Search for the cell housing the specified text and yield its (X, Y) center coordinate. 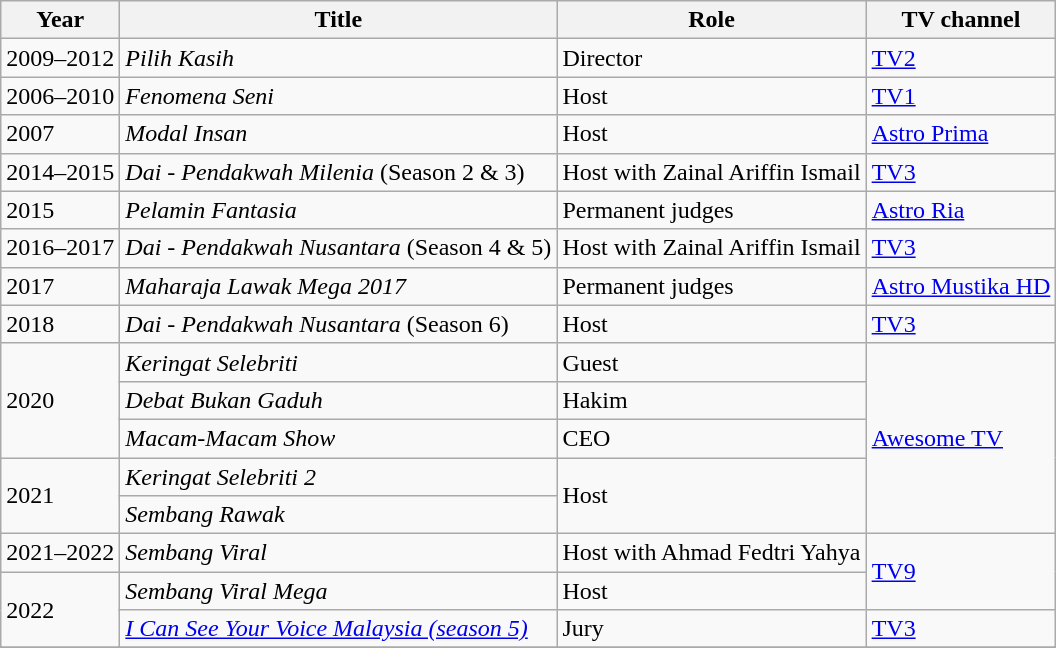
Role (712, 20)
2018 (60, 324)
TV channel (961, 20)
Sembang Viral Mega (338, 591)
TV2 (961, 58)
2007 (60, 134)
2006–2010 (60, 96)
Host with Ahmad Fedtri Yahya (712, 553)
Hakim (712, 400)
I Can See Your Voice Malaysia (season 5) (338, 629)
Sembang Viral (338, 553)
Title (338, 20)
2016–2017 (60, 248)
Pilih Kasih (338, 58)
Maharaja Lawak Mega 2017 (338, 286)
Jury (712, 629)
Astro Mustika HD (961, 286)
Dai - Pendakwah Milenia (Season 2 & 3) (338, 172)
Guest (712, 362)
Sembang Rawak (338, 515)
2014–2015 (60, 172)
2015 (60, 210)
Keringat Selebriti 2 (338, 477)
Modal Insan (338, 134)
Keringat Selebriti (338, 362)
Macam-Macam Show (338, 438)
2021–2022 (60, 553)
2017 (60, 286)
TV1 (961, 96)
CEO (712, 438)
Pelamin Fantasia (338, 210)
Astro Prima (961, 134)
Dai - Pendakwah Nusantara (Season 6) (338, 324)
2009–2012 (60, 58)
TV9 (961, 572)
Dai - Pendakwah Nusantara (Season 4 & 5) (338, 248)
Year (60, 20)
2022 (60, 610)
Fenomena Seni (338, 96)
2020 (60, 400)
Astro Ria (961, 210)
Awesome TV (961, 438)
2021 (60, 496)
Debat Bukan Gaduh (338, 400)
Director (712, 58)
